Identify which cell holds the provided text, then report its (X, Y) central coordinate. 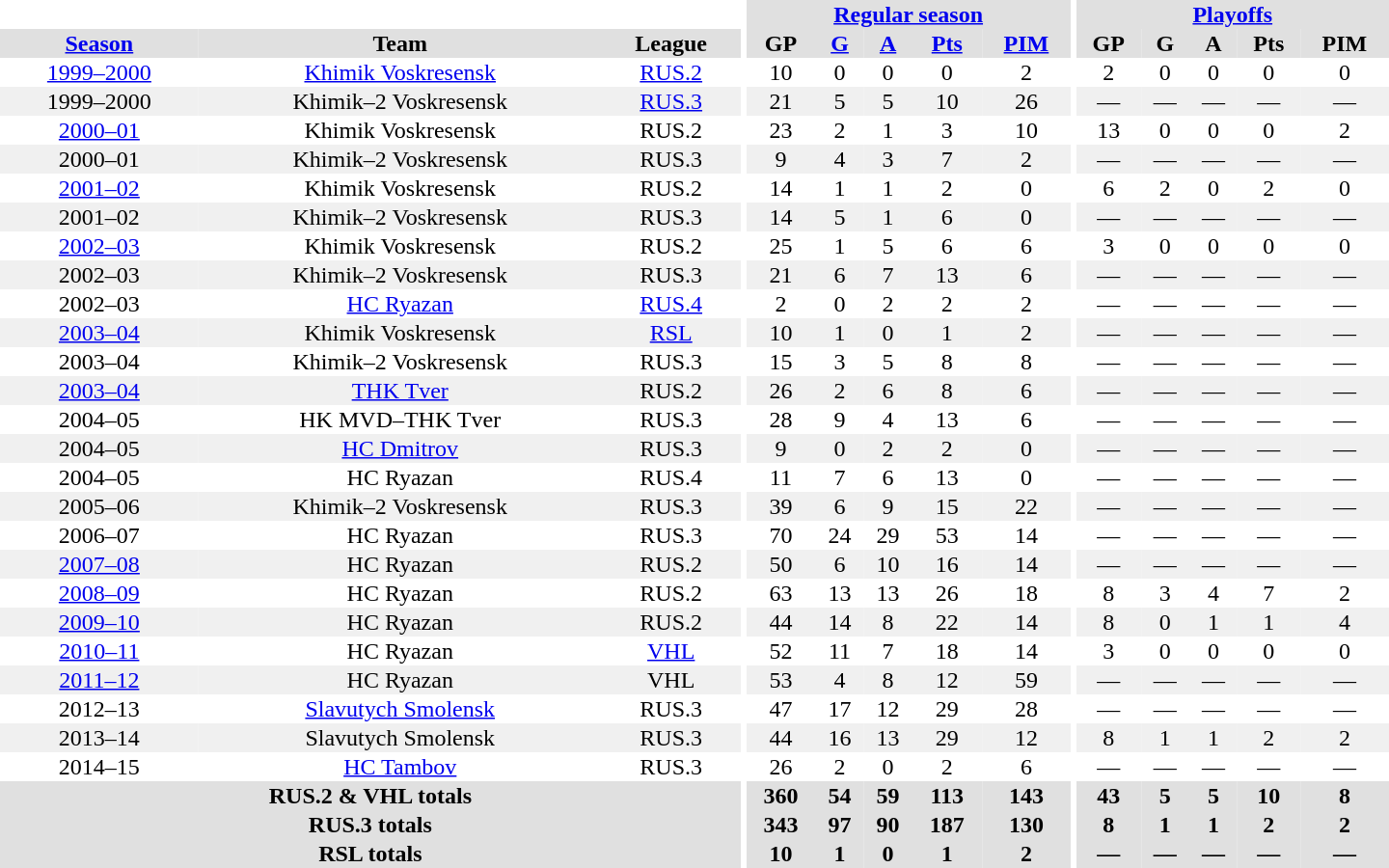
2011–12 (99, 680)
HC Tambov (400, 767)
RSL (671, 333)
RUS.3 totals (370, 825)
90 (888, 825)
52 (780, 651)
2010–11 (99, 651)
43 (1109, 796)
HK MVD–THK Tver (400, 420)
25 (780, 246)
23 (780, 130)
63 (780, 593)
Season (99, 43)
97 (840, 825)
THK Tver (400, 391)
League (671, 43)
143 (1026, 796)
RUS.2 & VHL totals (370, 796)
Regular season (909, 14)
2012–13 (99, 709)
17 (840, 709)
54 (840, 796)
343 (780, 825)
187 (947, 825)
2013–14 (99, 738)
Team (400, 43)
360 (780, 796)
2005–06 (99, 506)
113 (947, 796)
HC Dmitrov (400, 448)
70 (780, 535)
50 (780, 564)
2014–15 (99, 767)
Playoffs (1233, 14)
2006–07 (99, 535)
130 (1026, 825)
RSL totals (370, 854)
47 (780, 709)
2008–09 (99, 593)
39 (780, 506)
2009–10 (99, 622)
2007–08 (99, 564)
24 (840, 535)
